Locate the cell with the specified text and output its (X, Y) center coordinate. 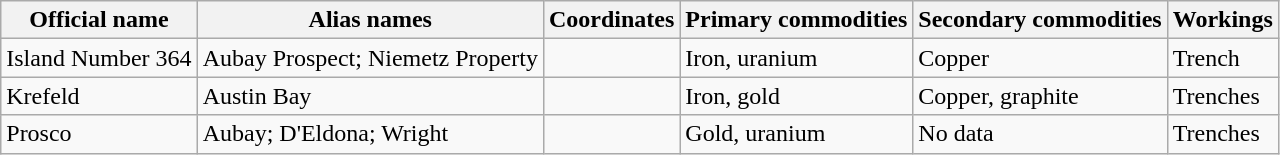
Alias names (370, 20)
Official name (99, 20)
Primary commodities (796, 20)
Island Number 364 (99, 58)
Aubay; D'Eldona; Wright (370, 134)
Secondary commodities (1040, 20)
Austin Bay (370, 96)
Copper, graphite (1040, 96)
Krefeld (99, 96)
Trench (1222, 58)
Copper (1040, 58)
Gold, uranium (796, 134)
Iron, uranium (796, 58)
Coordinates (611, 20)
Aubay Prospect; Niemetz Property (370, 58)
Iron, gold (796, 96)
Workings (1222, 20)
Prosco (99, 134)
No data (1040, 134)
